Extract the [X, Y] coordinate from the center of the cell holding the provided text.  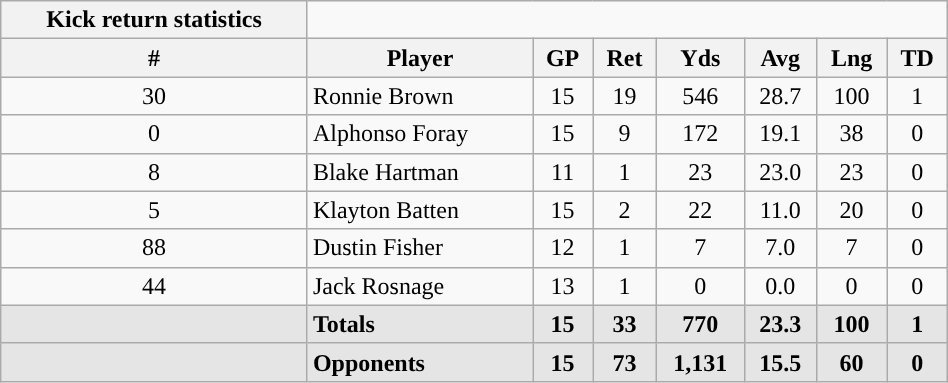
Alphonso Foray [420, 134]
TD [917, 58]
Avg [780, 58]
13 [563, 286]
546 [700, 96]
60 [852, 362]
Player [420, 58]
Lng [852, 58]
28.7 [780, 96]
GP [563, 58]
Yds [700, 58]
9 [625, 134]
11 [563, 172]
22 [700, 210]
Kick return statistics [154, 20]
33 [625, 324]
15.5 [780, 362]
Totals [420, 324]
20 [852, 210]
5 [154, 210]
11.0 [780, 210]
Ret [625, 58]
19 [625, 96]
23.3 [780, 324]
0.0 [780, 286]
38 [852, 134]
Dustin Fisher [420, 248]
73 [625, 362]
2 [625, 210]
19.1 [780, 134]
Ronnie Brown [420, 96]
30 [154, 96]
23.0 [780, 172]
44 [154, 286]
Blake Hartman [420, 172]
770 [700, 324]
1,131 [700, 362]
12 [563, 248]
7.0 [780, 248]
# [154, 58]
8 [154, 172]
172 [700, 134]
88 [154, 248]
Jack Rosnage [420, 286]
Opponents [420, 362]
Klayton Batten [420, 210]
